Return the [x, y] coordinate for the center point of the cell that contains the specified text.  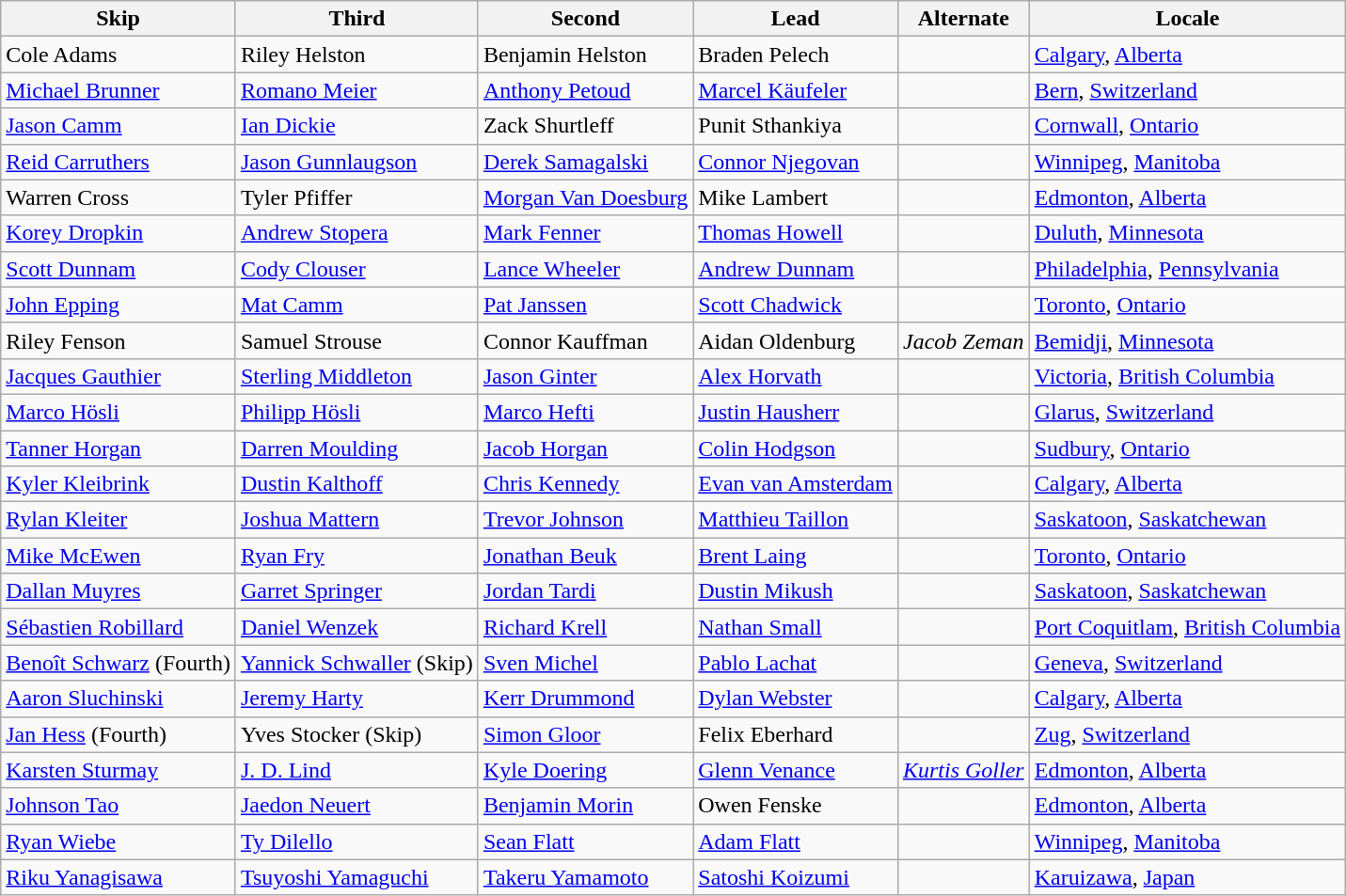
Second [585, 19]
Jan Hess (Fourth) [119, 734]
Zack Shurtleff [585, 126]
Chris Kennedy [585, 484]
Jacob Zeman [963, 340]
Aaron Sluchinski [119, 699]
Jason Camm [119, 126]
Takeru Yamamoto [585, 877]
J. D. Lind [356, 770]
Riley Helston [356, 55]
Adam Flatt [796, 841]
Evan van Amsterdam [796, 484]
Sterling Middleton [356, 376]
Punit Sthankiya [796, 126]
Dylan Webster [796, 699]
Tanner Horgan [119, 448]
Mark Fenner [585, 233]
Jason Ginter [585, 376]
Glenn Venance [796, 770]
Matthieu Taillon [796, 520]
Kurtis Goller [963, 770]
Port Coquitlam, British Columbia [1187, 627]
Kerr Drummond [585, 699]
Third [356, 19]
Justin Hausherr [796, 412]
Korey Dropkin [119, 233]
Glarus, Switzerland [1187, 412]
Riku Yanagisawa [119, 877]
Alternate [963, 19]
Reid Carruthers [119, 162]
Connor Kauffman [585, 340]
Connor Njegovan [796, 162]
Samuel Strouse [356, 340]
Mat Camm [356, 305]
Michael Brunner [119, 90]
Jonathan Beuk [585, 556]
Marcel Käufeler [796, 90]
Kyle Doering [585, 770]
Garret Springer [356, 591]
Derek Samagalski [585, 162]
Benoît Schwarz (Fourth) [119, 663]
Dallan Muyres [119, 591]
Ty Dilello [356, 841]
Brent Laing [796, 556]
Philadelphia, Pennsylvania [1187, 269]
Lance Wheeler [585, 269]
Bern, Switzerland [1187, 90]
Bemidji, Minnesota [1187, 340]
Richard Krell [585, 627]
Philipp Hösli [356, 412]
Lead [796, 19]
Skip [119, 19]
Victoria, British Columbia [1187, 376]
Benjamin Morin [585, 806]
Duluth, Minnesota [1187, 233]
Owen Fenske [796, 806]
Rylan Kleiter [119, 520]
Ryan Wiebe [119, 841]
Colin Hodgson [796, 448]
Simon Gloor [585, 734]
Sven Michel [585, 663]
Sean Flatt [585, 841]
Cody Clouser [356, 269]
Zug, Switzerland [1187, 734]
Thomas Howell [796, 233]
Aidan Oldenburg [796, 340]
Karuizawa, Japan [1187, 877]
Tyler Pfiffer [356, 197]
Braden Pelech [796, 55]
Alex Horvath [796, 376]
Warren Cross [119, 197]
Satoshi Koizumi [796, 877]
Jacques Gauthier [119, 376]
Sudbury, Ontario [1187, 448]
Kyler Kleibrink [119, 484]
Benjamin Helston [585, 55]
Karsten Sturmay [119, 770]
Johnson Tao [119, 806]
Marco Hösli [119, 412]
Mike Lambert [796, 197]
Jordan Tardi [585, 591]
Yannick Schwaller (Skip) [356, 663]
Ian Dickie [356, 126]
Jason Gunnlaugson [356, 162]
Jacob Horgan [585, 448]
Riley Fenson [119, 340]
Locale [1187, 19]
Dustin Kalthoff [356, 484]
Jaedon Neuert [356, 806]
Andrew Stopera [356, 233]
Felix Eberhard [796, 734]
Marco Hefti [585, 412]
Tsuyoshi Yamaguchi [356, 877]
Trevor Johnson [585, 520]
Andrew Dunnam [796, 269]
Geneva, Switzerland [1187, 663]
Mike McEwen [119, 556]
Darren Moulding [356, 448]
Joshua Mattern [356, 520]
Nathan Small [796, 627]
Dustin Mikush [796, 591]
Cole Adams [119, 55]
Daniel Wenzek [356, 627]
John Epping [119, 305]
Morgan Van Doesburg [585, 197]
Pat Janssen [585, 305]
Cornwall, Ontario [1187, 126]
Jeremy Harty [356, 699]
Romano Meier [356, 90]
Sébastien Robillard [119, 627]
Yves Stocker (Skip) [356, 734]
Scott Chadwick [796, 305]
Scott Dunnam [119, 269]
Anthony Petoud [585, 90]
Ryan Fry [356, 556]
Pablo Lachat [796, 663]
